Return the [x, y] coordinate for the center point of the cell that contains the specified text.  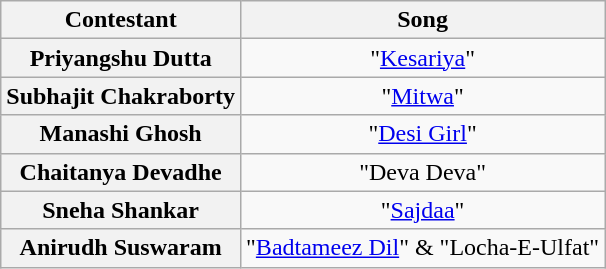
"Desi Girl" [423, 134]
Contestant [121, 20]
Sneha Shankar [121, 210]
"Sajdaa" [423, 210]
Song [423, 20]
Anirudh Suswaram [121, 248]
Manashi Ghosh [121, 134]
"Kesariya" [423, 58]
Chaitanya Devadhe [121, 172]
"Deva Deva" [423, 172]
"Badtameez Dil" & "Locha-E-Ulfat" [423, 248]
Subhajit Chakraborty [121, 96]
"Mitwa" [423, 96]
Priyangshu Dutta [121, 58]
